Return the (x, y) coordinate for the center point of the cell that contains the specified text.  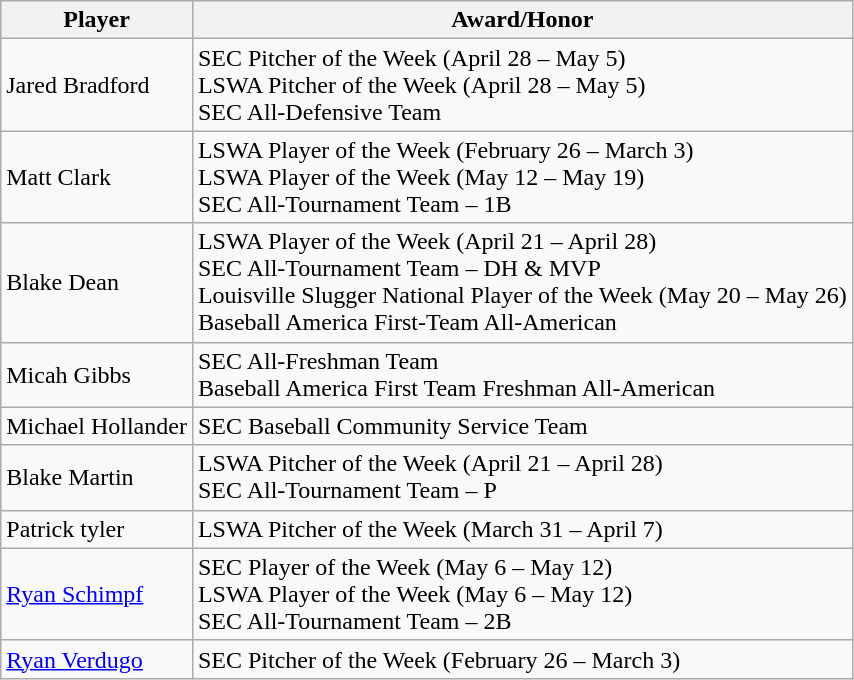
Matt Clark (97, 177)
SEC Player of the Week (May 6 – May 12)LSWA Player of the Week (May 6 – May 12)SEC All-Tournament Team – 2B (522, 594)
Jared Bradford (97, 85)
SEC All-Freshman TeamBaseball America First Team Freshman All-American (522, 374)
Player (97, 20)
Ryan Verdugo (97, 659)
SEC Pitcher of the Week (April 28 – May 5)LSWA Pitcher of the Week (April 28 – May 5)SEC All-Defensive Team (522, 85)
Blake Dean (97, 282)
Ryan Schimpf (97, 594)
LSWA Pitcher of the Week (March 31 – April 7) (522, 529)
LSWA Pitcher of the Week (April 21 – April 28)SEC All-Tournament Team – P (522, 478)
Blake Martin (97, 478)
Michael Hollander (97, 426)
Award/Honor (522, 20)
LSWA Player of the Week (February 26 – March 3)LSWA Player of the Week (May 12 – May 19)SEC All-Tournament Team – 1B (522, 177)
Patrick tyler (97, 529)
Micah Gibbs (97, 374)
SEC Pitcher of the Week (February 26 – March 3) (522, 659)
SEC Baseball Community Service Team (522, 426)
